Capture the cell that displays the provided text and extract its [X, Y] central coordinate. 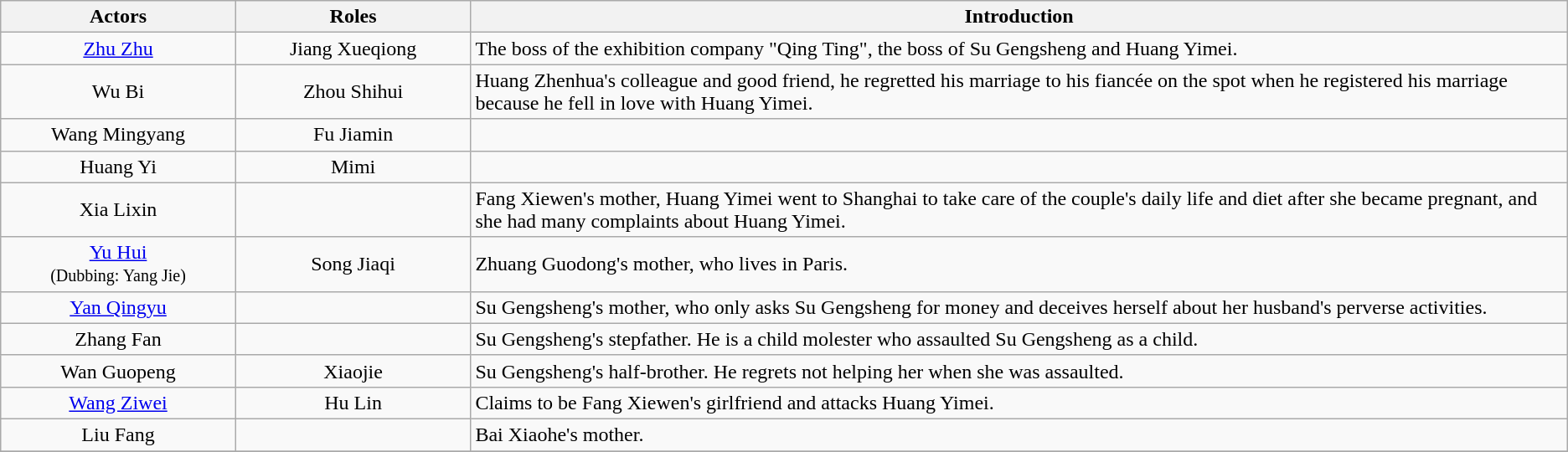
Wu Bi [119, 92]
Wan Guopeng [119, 371]
Wang Ziwei [119, 403]
Song Jiaqi [353, 265]
Fu Jiamin [353, 135]
Roles [353, 17]
Xia Lixin [119, 209]
Wang Mingyang [119, 135]
Hu Lin [353, 403]
Zhu Zhu [119, 49]
Bai Xiaohe's mother. [1019, 434]
Zhuang Guodong's mother, who lives in Paris. [1019, 265]
Yan Qingyu [119, 307]
Zhang Fan [119, 339]
Mimi [353, 167]
Xiaojie [353, 371]
Zhou Shihui [353, 92]
Actors [119, 17]
Su Gengsheng's half-brother. He regrets not helping her when she was assaulted. [1019, 371]
Su Gengsheng's stepfather. He is a child molester who assaulted Su Gengsheng as a child. [1019, 339]
Jiang Xueqiong [353, 49]
Liu Fang [119, 434]
Huang Yi [119, 167]
Yu Hui(Dubbing: Yang Jie) [119, 265]
Introduction [1019, 17]
The boss of the exhibition company "Qing Ting", the boss of Su Gengsheng and Huang Yimei. [1019, 49]
Su Gengsheng's mother, who only asks Su Gengsheng for money and deceives herself about her husband's perverse activities. [1019, 307]
Claims to be Fang Xiewen's girlfriend and attacks Huang Yimei. [1019, 403]
